Output the [X, Y] coordinate of the center of the cell containing the given text.  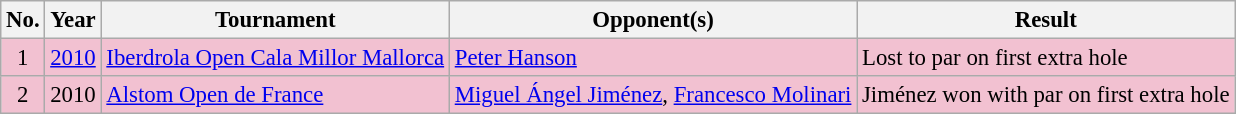
Year [73, 20]
Result [1046, 20]
No. [23, 20]
Iberdrola Open Cala Millor Mallorca [275, 58]
1 [23, 58]
Peter Hanson [652, 58]
Miguel Ángel Jiménez, Francesco Molinari [652, 95]
Opponent(s) [652, 20]
2 [23, 95]
Alstom Open de France [275, 95]
Jiménez won with par on first extra hole [1046, 95]
Lost to par on first extra hole [1046, 58]
Tournament [275, 20]
